Detect which cell encompasses the target text, then output its (x, y) center coordinate. 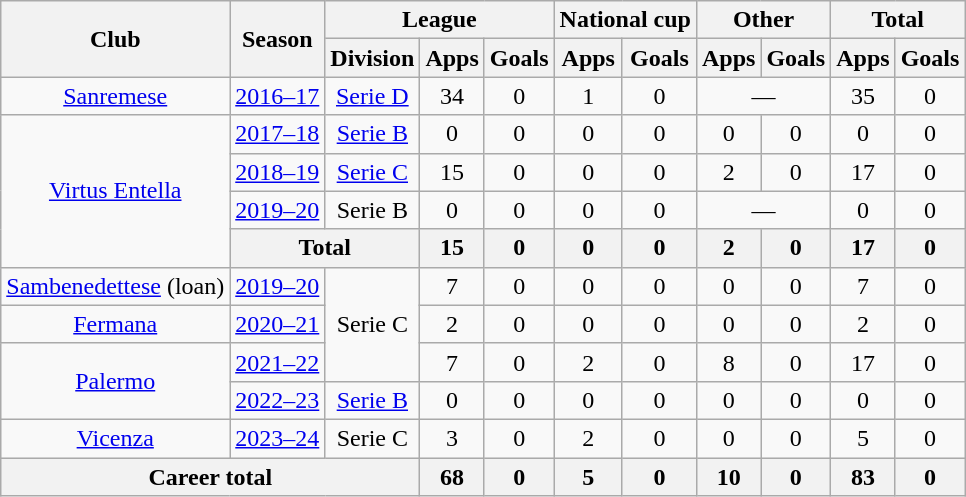
34 (452, 96)
Division (372, 58)
3 (452, 438)
Sambenedettese (loan) (116, 286)
2023–24 (278, 438)
Club (116, 39)
Sanremese (116, 96)
2017–18 (278, 134)
Other (763, 20)
National cup (625, 20)
Virtus Entella (116, 191)
Palermo (116, 381)
10 (728, 477)
68 (452, 477)
2018–19 (278, 172)
Career total (210, 477)
2022–23 (278, 400)
2021–22 (278, 362)
Vicenza (116, 438)
Season (278, 39)
2020–21 (278, 324)
8 (728, 362)
2016–17 (278, 96)
83 (863, 477)
1 (588, 96)
League (440, 20)
35 (863, 96)
Fermana (116, 324)
Serie D (372, 96)
